For the text-containing cell, return its midpoint in [X, Y] coordinate format. 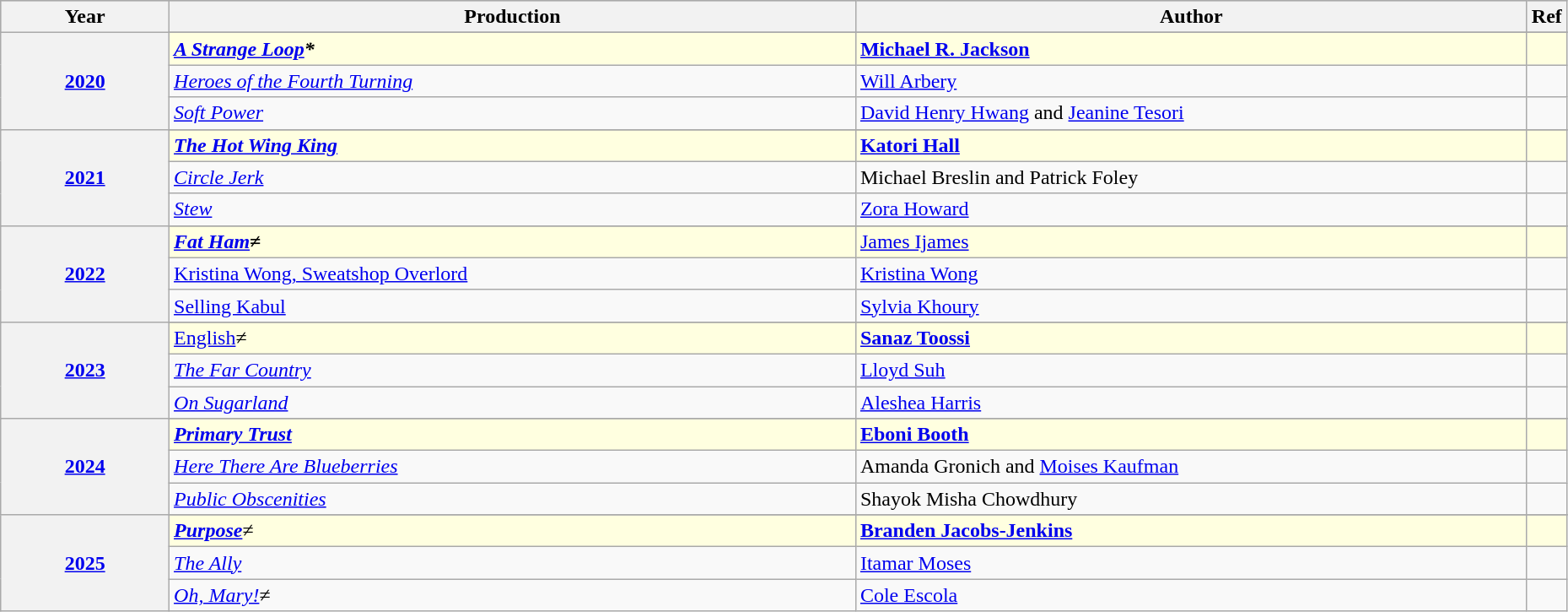
Primary Trust [513, 435]
Lloyd Suh [1191, 370]
Sanaz Toossi [1191, 338]
2021 [85, 177]
2025 [85, 563]
Amanda Gronich and Moises Kaufman [1191, 467]
Soft Power [513, 113]
Branden Jacobs-Jenkins [1191, 531]
Michael R. Jackson [1191, 49]
On Sugarland [513, 403]
Public Obscenities [513, 499]
2020 [85, 81]
James Ijames [1191, 241]
Itamar Moses [1191, 563]
2023 [85, 370]
Kristina Wong, Sweatshop Overlord [513, 274]
A Strange Loop* [513, 49]
Michael Breslin and Patrick Foley [1191, 177]
Production [513, 17]
David Henry Hwang and Jeanine Tesori [1191, 113]
2024 [85, 467]
The Hot Wing King [513, 145]
Circle Jerk [513, 177]
Fat Ham≠ [513, 241]
Selling Kabul [513, 306]
Will Arbery [1191, 81]
2022 [85, 274]
Zora Howard [1191, 209]
Sylvia Khoury [1191, 306]
Here There Are Blueberries [513, 467]
Heroes of the Fourth Turning [513, 81]
Kristina Wong [1191, 274]
English≠ [513, 338]
Cole Escola [1191, 595]
The Ally [513, 563]
Eboni Booth [1191, 435]
Ref [1547, 17]
Year [85, 17]
Purpose≠ [513, 531]
Aleshea Harris [1191, 403]
The Far Country [513, 370]
Oh, Mary!≠ [513, 595]
Katori Hall [1191, 145]
Author [1191, 17]
Stew [513, 209]
Shayok Misha Chowdhury [1191, 499]
